Return the (x, y) coordinate for the center point of the cell that contains the specified text.  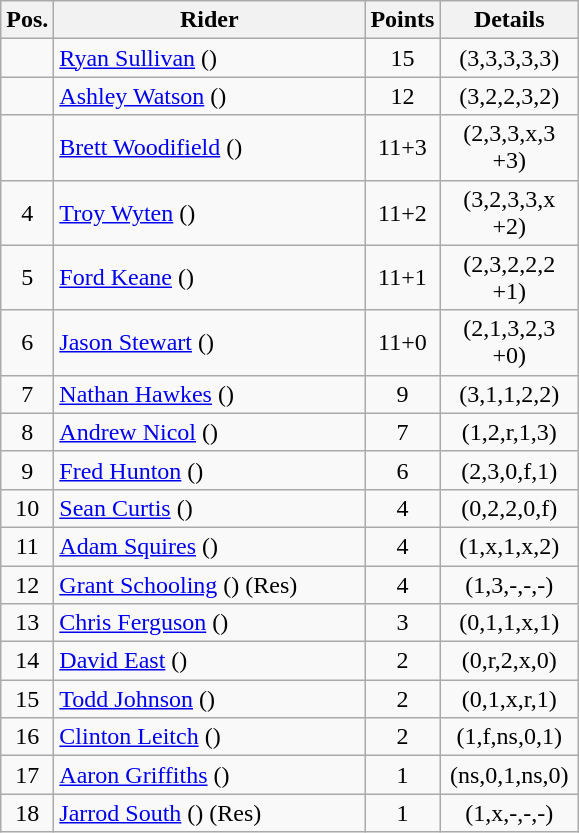
16 (28, 737)
(0,1,x,r,1) (510, 699)
Jason Stewart () (210, 342)
(0,1,1,x,1) (510, 623)
(2,3,2,2,2 +1) (510, 278)
Troy Wyten () (210, 212)
Ryan Sullivan () (210, 58)
(2,3,3,x,3 +3) (510, 148)
3 (402, 623)
(1,x,1,x,2) (510, 546)
Fred Hunton () (210, 470)
11+3 (402, 148)
Sean Curtis () (210, 508)
David East () (210, 661)
(ns,0,1,ns,0) (510, 775)
(3,1,1,2,2) (510, 394)
11+1 (402, 278)
Jarrod South () (Res) (210, 813)
Grant Schooling () (Res) (210, 585)
Chris Ferguson () (210, 623)
(2,3,0,f,1) (510, 470)
Pos. (28, 20)
Aaron Griffiths () (210, 775)
(3,2,2,3,2) (510, 96)
Rider (210, 20)
(0,r,2,x,0) (510, 661)
Todd Johnson () (210, 699)
Clinton Leitch () (210, 737)
5 (28, 278)
8 (28, 432)
(1,f,ns,0,1) (510, 737)
Ford Keane () (210, 278)
Brett Woodifield () (210, 148)
10 (28, 508)
(2,1,3,2,3 +0) (510, 342)
(1,3,-,-,-) (510, 585)
Adam Squires () (210, 546)
Nathan Hawkes () (210, 394)
(1,x,-,-,-) (510, 813)
18 (28, 813)
11 (28, 546)
17 (28, 775)
Points (402, 20)
Ashley Watson () (210, 96)
(3,3,3,3,3) (510, 58)
Andrew Nicol () (210, 432)
14 (28, 661)
13 (28, 623)
(0,2,2,0,f) (510, 508)
Details (510, 20)
(1,2,r,1,3) (510, 432)
11+0 (402, 342)
11+2 (402, 212)
(3,2,3,3,x +2) (510, 212)
